Identify which cell holds the provided text, then report its [x, y] central coordinate. 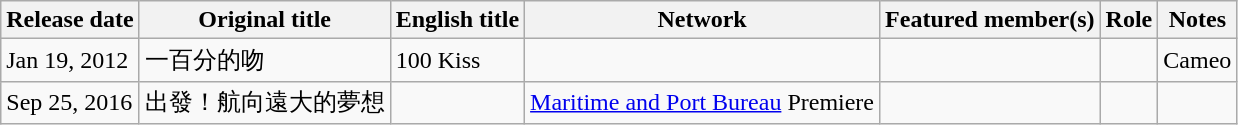
一百分的吻 [264, 60]
Sep 25, 2016 [70, 102]
出發！航向遠大的夢想 [264, 102]
Notes [1198, 20]
100 Kiss [457, 60]
Original title [264, 20]
Cameo [1198, 60]
Release date [70, 20]
Jan 19, 2012 [70, 60]
Maritime and Port Bureau Premiere [702, 102]
English title [457, 20]
Role [1129, 20]
Featured member(s) [990, 20]
Network [702, 20]
